Locate the cell with the specified text and output its [X, Y] center coordinate. 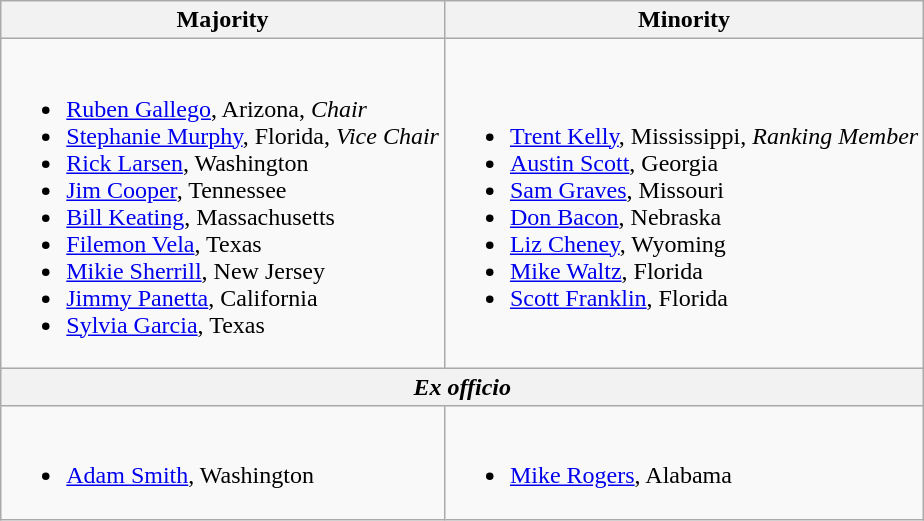
Minority [684, 20]
Mike Rogers, Alabama [684, 462]
Adam Smith, Washington [223, 462]
Majority [223, 20]
Ex officio [462, 387]
